Scan for the cell matching the given text and deliver its [X, Y] coordinate at center. 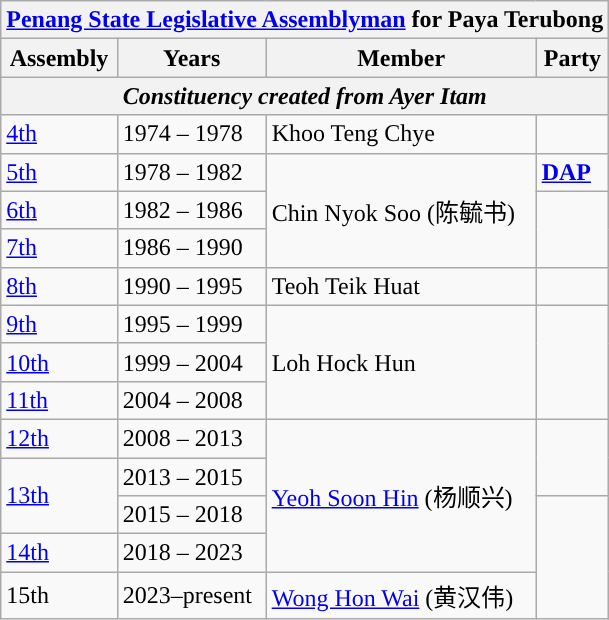
2008 – 2013 [192, 438]
Yeoh Soon Hin (杨顺兴) [401, 495]
1995 – 1999 [192, 324]
Constituency created from Ayer Itam [305, 96]
Khoo Teng Chye [401, 134]
Assembly [59, 58]
2004 – 2008 [192, 400]
14th [59, 553]
8th [59, 286]
Teoh Teik Huat [401, 286]
11th [59, 400]
9th [59, 324]
5th [59, 172]
6th [59, 210]
4th [59, 134]
12th [59, 438]
Loh Hock Hun [401, 362]
2013 – 2015 [192, 477]
2018 – 2023 [192, 553]
1974 – 1978 [192, 134]
Wong Hon Wai (黄汉伟) [401, 596]
Party [572, 58]
7th [59, 248]
15th [59, 596]
DAP [572, 172]
Years [192, 58]
1978 – 1982 [192, 172]
1982 – 1986 [192, 210]
Penang State Legislative Assemblyman for Paya Terubong [305, 20]
1999 – 2004 [192, 362]
13th [59, 496]
1986 – 1990 [192, 248]
1990 – 1995 [192, 286]
Chin Nyok Soo (陈毓书) [401, 210]
2015 – 2018 [192, 515]
Member [401, 58]
10th [59, 362]
2023–present [192, 596]
